Detect which cell encompasses the target text, then output its (X, Y) center coordinate. 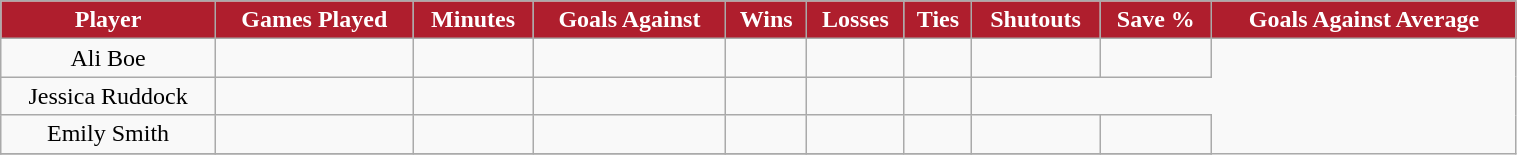
Goals Against Average (1364, 20)
Goals Against (630, 20)
Player (108, 20)
Ali Boe (108, 58)
Save % (1156, 20)
Losses (855, 20)
Shutouts (1035, 20)
Minutes (473, 20)
Emily Smith (108, 134)
Ties (938, 20)
Jessica Ruddock (108, 96)
Wins (766, 20)
Games Played (314, 20)
